For the text-containing cell, return its midpoint in (X, Y) coordinate format. 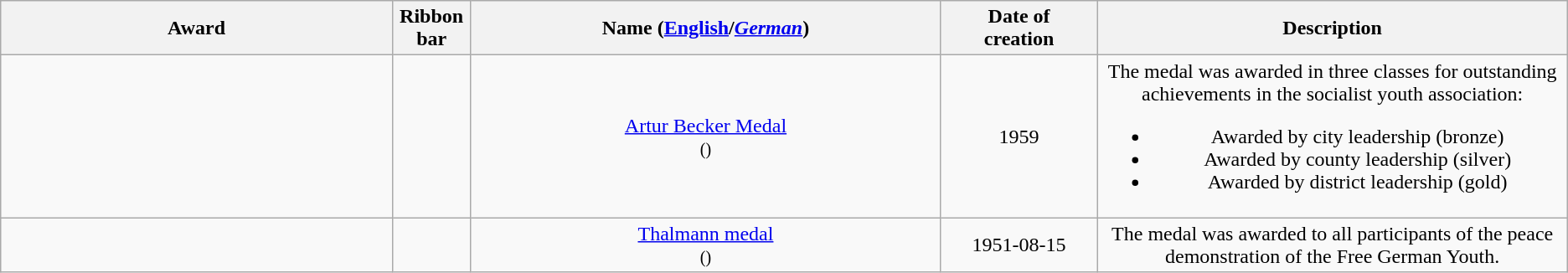
The medal was awarded to all participants of the peace demonstration of the Free German Youth. (1332, 245)
Description (1332, 28)
Name (English/German) (705, 28)
Ribbonbar (431, 28)
1951-08-15 (1019, 245)
Award (197, 28)
Date ofcreation (1019, 28)
1959 (1019, 136)
Thalmann medal() (705, 245)
Artur Becker Medal() (705, 136)
